Find where the given text appears and provide that cell's center as [X, Y] coordinate. 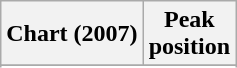
Peak position [189, 34]
Chart (2007) [72, 34]
